Detect which cell encompasses the target text, then output its (X, Y) center coordinate. 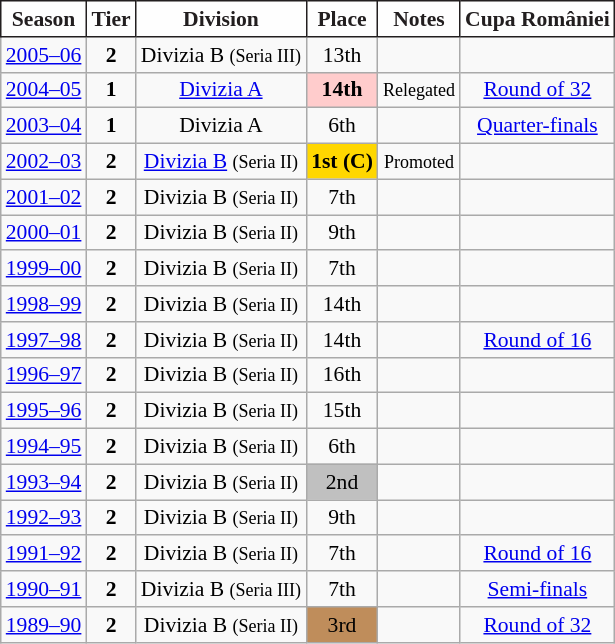
Promoted (419, 162)
1993–94 (44, 482)
1996–97 (44, 375)
1990–91 (44, 589)
1994–95 (44, 447)
1992–93 (44, 518)
16th (342, 375)
3rd (342, 625)
13th (342, 55)
2004–05 (44, 90)
Relegated (419, 90)
Season (44, 19)
Place (342, 19)
1995–96 (44, 411)
1989–90 (44, 625)
Division (221, 19)
Semi-finals (538, 589)
1991–92 (44, 554)
Notes (419, 19)
1998–99 (44, 304)
1999–00 (44, 269)
2005–06 (44, 55)
2003–04 (44, 126)
1997–98 (44, 340)
2002–03 (44, 162)
Tier (110, 19)
2nd (342, 482)
Cupa României (538, 19)
Quarter-finals (538, 126)
1st (C) (342, 162)
15th (342, 411)
2000–01 (44, 233)
2001–02 (44, 197)
